From the cell containing the given text, extract its center point as [x, y] coordinate. 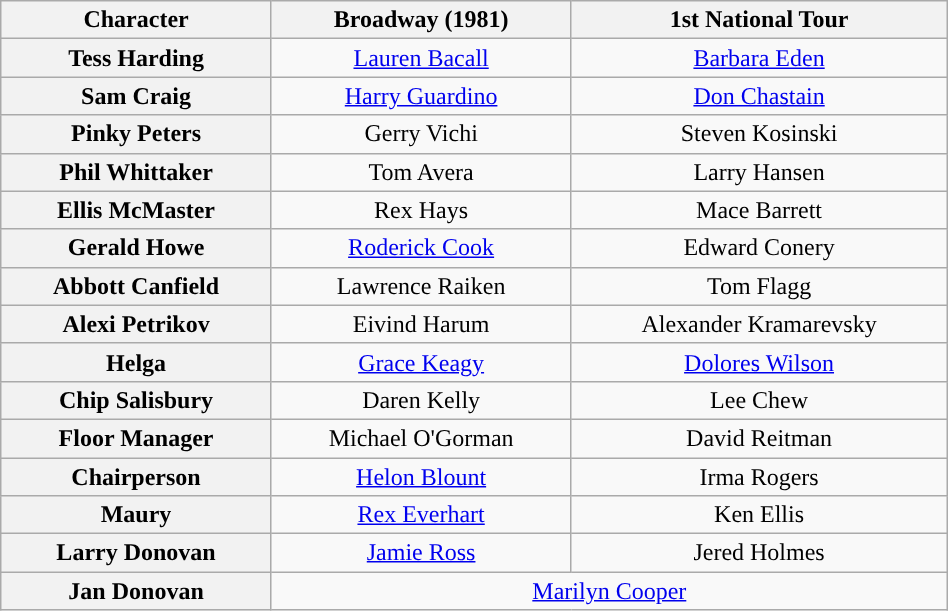
Floor Manager [136, 438]
Lawrence Raiken [421, 286]
Helon Blount [421, 477]
Maury [136, 515]
Rex Hays [421, 210]
Don Chastain [759, 96]
Michael O'Gorman [421, 438]
Mace Barrett [759, 210]
Helga [136, 362]
Abbott Canfield [136, 286]
Jan Donovan [136, 591]
Alexi Petrikov [136, 324]
Larry Donovan [136, 553]
Jered Holmes [759, 553]
Gerry Vichi [421, 134]
Rex Everhart [421, 515]
Steven Kosinski [759, 134]
Edward Conery [759, 248]
Grace Keagy [421, 362]
Lee Chew [759, 400]
Alexander Kramarevsky [759, 324]
Lauren Bacall [421, 58]
Eivind Harum [421, 324]
Character [136, 20]
Tom Flagg [759, 286]
Tess Harding [136, 58]
Ken Ellis [759, 515]
Barbara Eden [759, 58]
Chip Salisbury [136, 400]
Tom Avera [421, 172]
1st National Tour [759, 20]
Chairperson [136, 477]
Ellis McMaster [136, 210]
David Reitman [759, 438]
Irma Rogers [759, 477]
Gerald Howe [136, 248]
Phil Whittaker [136, 172]
Broadway (1981) [421, 20]
Roderick Cook [421, 248]
Harry Guardino [421, 96]
Pinky Peters [136, 134]
Jamie Ross [421, 553]
Dolores Wilson [759, 362]
Daren Kelly [421, 400]
Larry Hansen [759, 172]
Marilyn Cooper [609, 591]
Sam Craig [136, 96]
